Output the [X, Y] coordinate of the center of the cell containing the given text.  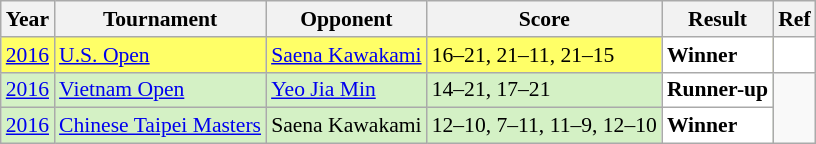
Score [544, 19]
Result [718, 19]
Opponent [346, 19]
Runner-up [718, 90]
Yeo Jia Min [346, 90]
Vietnam Open [160, 90]
16–21, 21–11, 21–15 [544, 55]
12–10, 7–11, 11–9, 12–10 [544, 126]
14–21, 17–21 [544, 90]
Year [28, 19]
U.S. Open [160, 55]
Tournament [160, 19]
Chinese Taipei Masters [160, 126]
Ref [794, 19]
